From the cell containing the given text, extract its center point as [X, Y] coordinate. 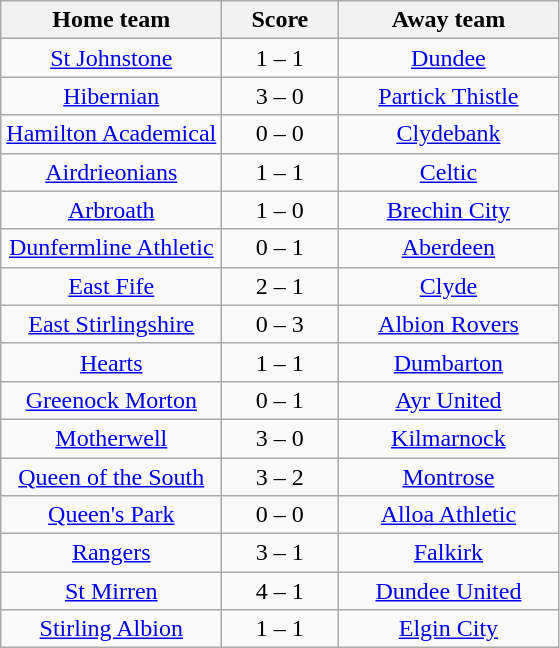
Queen of the South [112, 477]
1 – 0 [280, 210]
Motherwell [112, 438]
Score [280, 20]
East Fife [112, 286]
Ayr United [448, 400]
2 – 1 [280, 286]
Dunfermline Athletic [112, 248]
Dumbarton [448, 362]
Partick Thistle [448, 96]
Queen's Park [112, 515]
Home team [112, 20]
Albion Rovers [448, 324]
Clydebank [448, 134]
Arbroath [112, 210]
Greenock Morton [112, 400]
Hearts [112, 362]
0 – 3 [280, 324]
Alloa Athletic [448, 515]
Kilmarnock [448, 438]
4 – 1 [280, 591]
Elgin City [448, 629]
Hamilton Academical [112, 134]
Hibernian [112, 96]
St Mirren [112, 591]
Dundee [448, 58]
East Stirlingshire [112, 324]
3 – 2 [280, 477]
Clyde [448, 286]
Montrose [448, 477]
Stirling Albion [112, 629]
Rangers [112, 553]
Away team [448, 20]
Dundee United [448, 591]
Aberdeen [448, 248]
Brechin City [448, 210]
St Johnstone [112, 58]
Airdrieonians [112, 172]
Falkirk [448, 553]
3 – 1 [280, 553]
Celtic [448, 172]
